Extract the [X, Y] coordinate from the center of the cell holding the provided text.  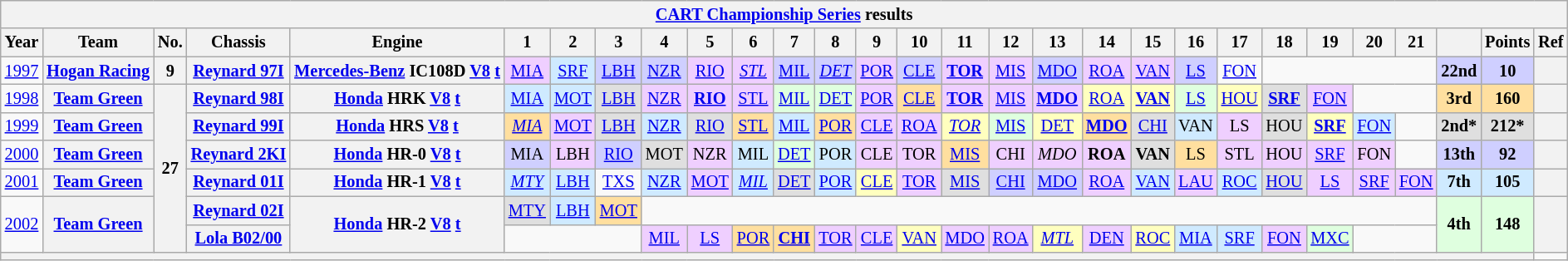
Reynard 97I [239, 71]
CART Championship Series results [784, 14]
DEN [1107, 239]
Mercedes-Benz IC108D V8 t [397, 71]
Reynard 2KI [239, 155]
212* [1507, 126]
18 [1285, 42]
21 [1416, 42]
Reynard 02I [239, 210]
Lola B02/00 [239, 239]
2nd* [1459, 126]
Chassis [239, 42]
92 [1507, 155]
4 [665, 42]
No. [170, 42]
22nd [1459, 71]
5 [710, 42]
8 [835, 42]
13th [1459, 155]
Team [98, 42]
105 [1507, 182]
MTL [1057, 239]
7 [794, 42]
Honda HR-2 V8 t [397, 224]
7th [1459, 182]
1 [527, 42]
1997 [22, 71]
4th [1459, 224]
Honda HRK V8 t [397, 98]
Honda HR-1 V8 t [397, 182]
2000 [22, 155]
MXC [1330, 239]
LAU [1196, 182]
Honda HRS V8 t [397, 126]
Reynard 99I [239, 126]
Hogan Racing [98, 71]
TXS [618, 182]
12 [1010, 42]
27 [170, 168]
148 [1507, 224]
16 [1196, 42]
11 [966, 42]
Reynard 01I [239, 182]
Reynard 98I [239, 98]
3rd [1459, 98]
2002 [22, 224]
160 [1507, 98]
2001 [22, 182]
Ref [1551, 42]
6 [753, 42]
1998 [22, 98]
1999 [22, 126]
Year [22, 42]
Engine [397, 42]
14 [1107, 42]
13 [1057, 42]
3 [618, 42]
Points [1507, 42]
Honda HR-0 V8 t [397, 155]
19 [1330, 42]
2 [573, 42]
20 [1374, 42]
17 [1240, 42]
15 [1153, 42]
